Determine the (x, y) coordinate at the center of the cell enclosing the given text.  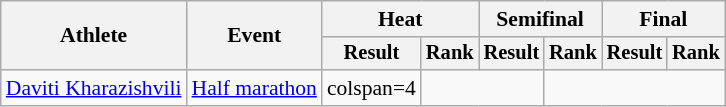
Final (664, 19)
Half marathon (254, 88)
colspan=4 (372, 88)
Athlete (94, 36)
Daviti Kharazishvili (94, 88)
Event (254, 36)
Heat (400, 19)
Semifinal (540, 19)
